Provide the (X, Y) coordinate of the cell's center where the given text is located.  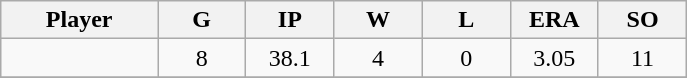
SO (642, 20)
11 (642, 58)
G (202, 20)
38.1 (290, 58)
Player (80, 20)
L (466, 20)
IP (290, 20)
0 (466, 58)
ERA (554, 20)
W (378, 20)
4 (378, 58)
3.05 (554, 58)
8 (202, 58)
